From the cell containing the given text, extract its center point as (X, Y) coordinate. 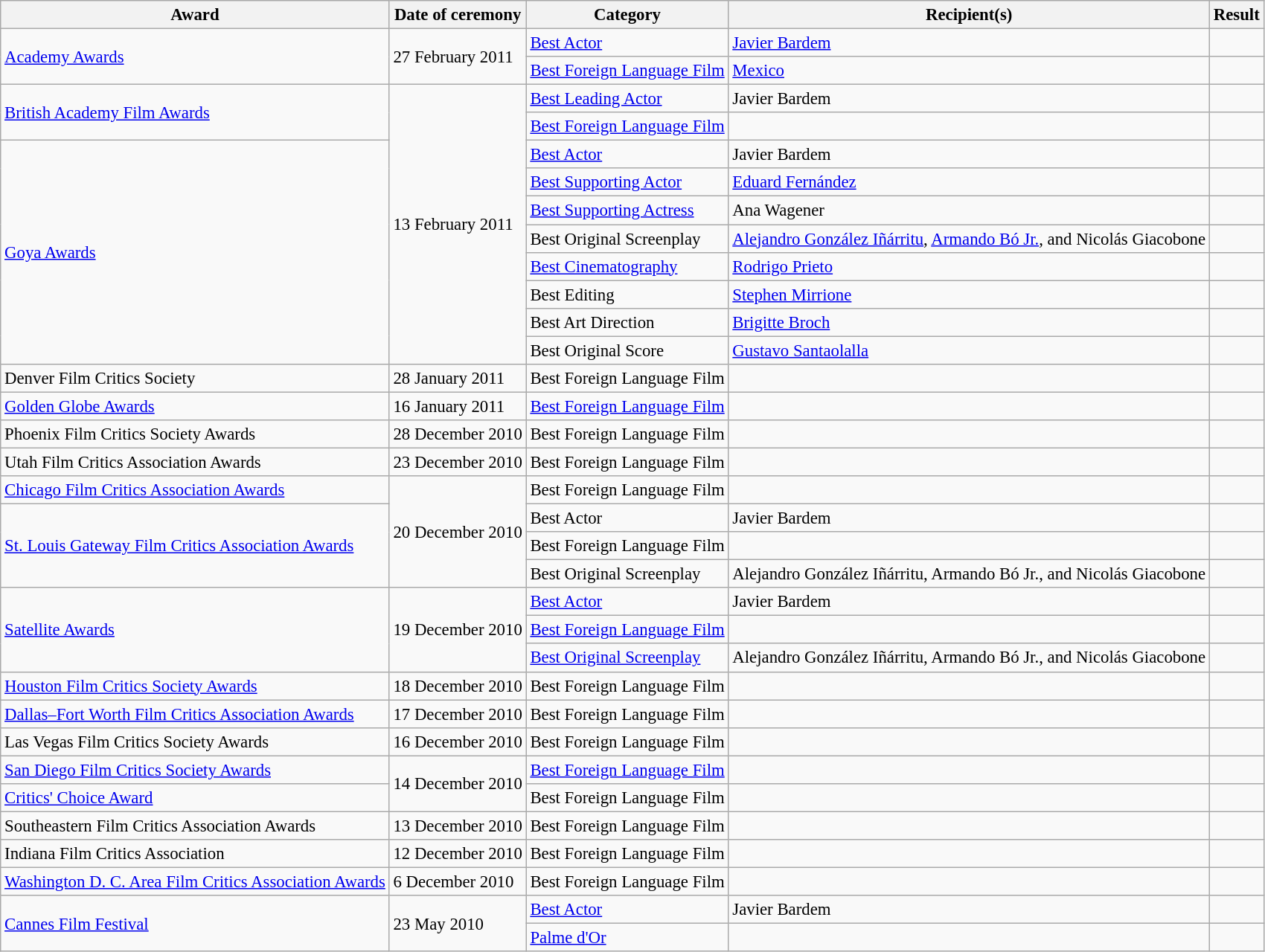
Chicago Film Critics Association Awards (195, 490)
Stephen Mirrione (969, 295)
Best Original Score (627, 350)
Satellite Awards (195, 629)
27 February 2011 (458, 57)
Eduard Fernández (969, 182)
Goya Awards (195, 253)
16 December 2010 (458, 742)
Brigitte Broch (969, 322)
Palme d'Or (627, 938)
Date of ceremony (458, 15)
16 January 2011 (458, 406)
Phoenix Film Critics Society Awards (195, 434)
San Diego Film Critics Society Awards (195, 770)
Dallas–Fort Worth Film Critics Association Awards (195, 714)
Utah Film Critics Association Awards (195, 462)
Southeastern Film Critics Association Awards (195, 826)
Best Supporting Actress (627, 210)
Cannes Film Festival (195, 924)
13 February 2011 (458, 225)
Critics' Choice Award (195, 798)
Best Art Direction (627, 322)
British Academy Film Awards (195, 113)
Indiana Film Critics Association (195, 854)
Recipient(s) (969, 15)
18 December 2010 (458, 686)
Houston Film Critics Society Awards (195, 686)
Las Vegas Film Critics Society Awards (195, 742)
23 May 2010 (458, 924)
Golden Globe Awards (195, 406)
Washington D. C. Area Film Critics Association Awards (195, 881)
Best Supporting Actor (627, 182)
Award (195, 15)
Category (627, 15)
28 January 2011 (458, 379)
23 December 2010 (458, 462)
19 December 2010 (458, 629)
Mexico (969, 71)
12 December 2010 (458, 854)
St. Louis Gateway Film Critics Association Awards (195, 546)
Academy Awards (195, 57)
Gustavo Santaolalla (969, 350)
Best Leading Actor (627, 99)
17 December 2010 (458, 714)
20 December 2010 (458, 532)
Denver Film Critics Society (195, 379)
6 December 2010 (458, 881)
Rodrigo Prieto (969, 266)
28 December 2010 (458, 434)
13 December 2010 (458, 826)
Ana Wagener (969, 210)
Result (1237, 15)
Best Cinematography (627, 266)
14 December 2010 (458, 784)
Best Editing (627, 295)
